From the cell containing the given text, extract its center point as [x, y] coordinate. 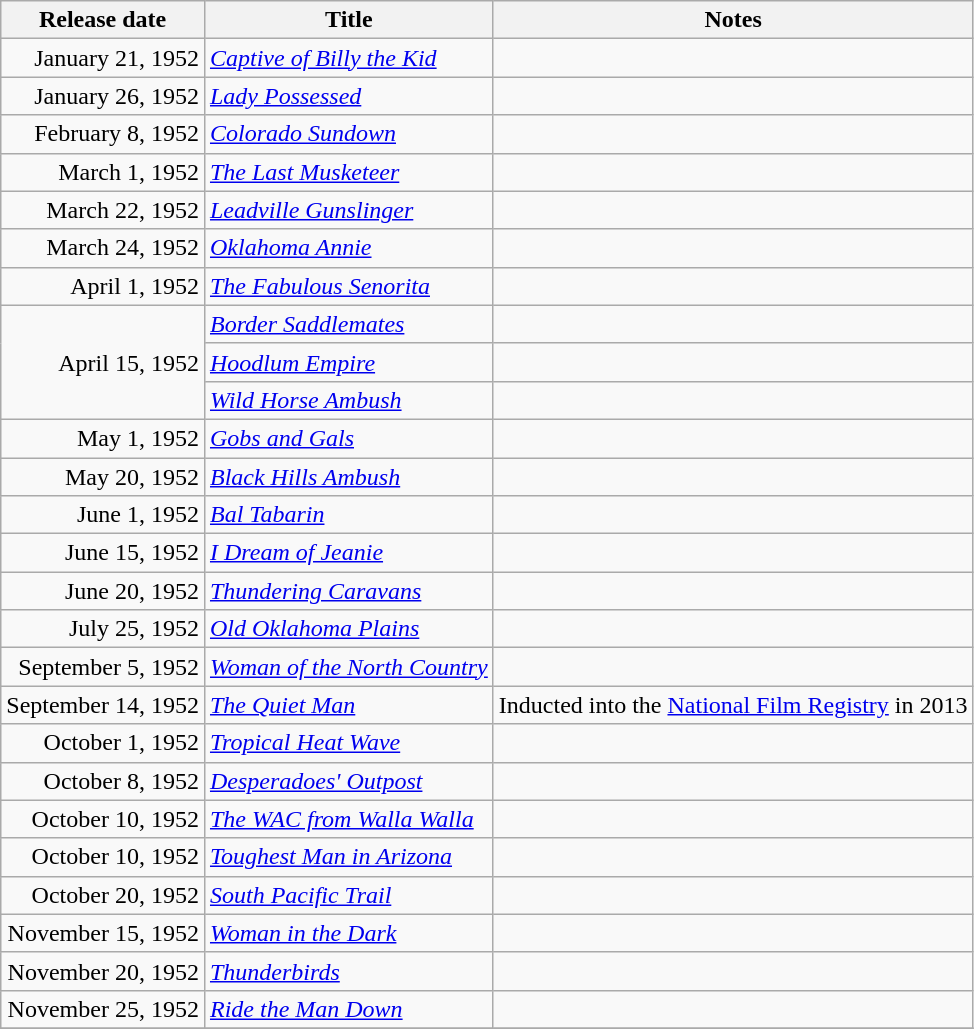
The Last Musketeer [348, 172]
Inducted into the National Film Registry in 2013 [733, 705]
Thundering Caravans [348, 591]
July 25, 1952 [103, 629]
Colorado Sundown [348, 134]
October 1, 1952 [103, 743]
October 20, 1952 [103, 895]
September 14, 1952 [103, 705]
November 15, 1952 [103, 933]
Release date [103, 20]
Black Hills Ambush [348, 477]
March 22, 1952 [103, 210]
Toughest Man in Arizona [348, 857]
April 15, 1952 [103, 362]
Gobs and Gals [348, 438]
Woman in the Dark [348, 933]
March 1, 1952 [103, 172]
Old Oklahoma Plains [348, 629]
The Fabulous Senorita [348, 286]
Woman of the North Country [348, 667]
Title [348, 20]
Thunderbirds [348, 971]
May 1, 1952 [103, 438]
Captive of Billy the Kid [348, 58]
June 1, 1952 [103, 515]
Tropical Heat Wave [348, 743]
May 20, 1952 [103, 477]
Bal Tabarin [348, 515]
June 20, 1952 [103, 591]
September 5, 1952 [103, 667]
Wild Horse Ambush [348, 400]
Hoodlum Empire [348, 362]
January 21, 1952 [103, 58]
October 8, 1952 [103, 781]
Ride the Man Down [348, 1009]
Border Saddlemates [348, 324]
June 15, 1952 [103, 553]
Desperadoes' Outpost [348, 781]
The WAC from Walla Walla [348, 819]
The Quiet Man [348, 705]
Notes [733, 20]
January 26, 1952 [103, 96]
March 24, 1952 [103, 248]
Leadville Gunslinger [348, 210]
Oklahoma Annie [348, 248]
February 8, 1952 [103, 134]
April 1, 1952 [103, 286]
South Pacific Trail [348, 895]
November 25, 1952 [103, 1009]
Lady Possessed [348, 96]
November 20, 1952 [103, 971]
I Dream of Jeanie [348, 553]
